Identify which cell holds the provided text, then report its (x, y) central coordinate. 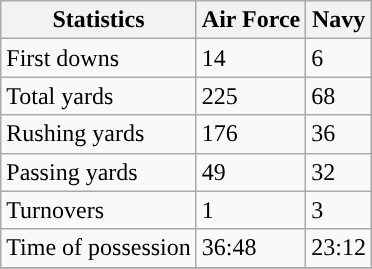
1 (250, 210)
14 (250, 58)
23:12 (339, 248)
Passing yards (99, 172)
49 (250, 172)
First downs (99, 58)
Time of possession (99, 248)
Air Force (250, 20)
68 (339, 96)
Total yards (99, 96)
Navy (339, 20)
36:48 (250, 248)
3 (339, 210)
225 (250, 96)
32 (339, 172)
Rushing yards (99, 134)
36 (339, 134)
6 (339, 58)
Statistics (99, 20)
176 (250, 134)
Turnovers (99, 210)
